Return [x, y] of the center of cell containing provided text 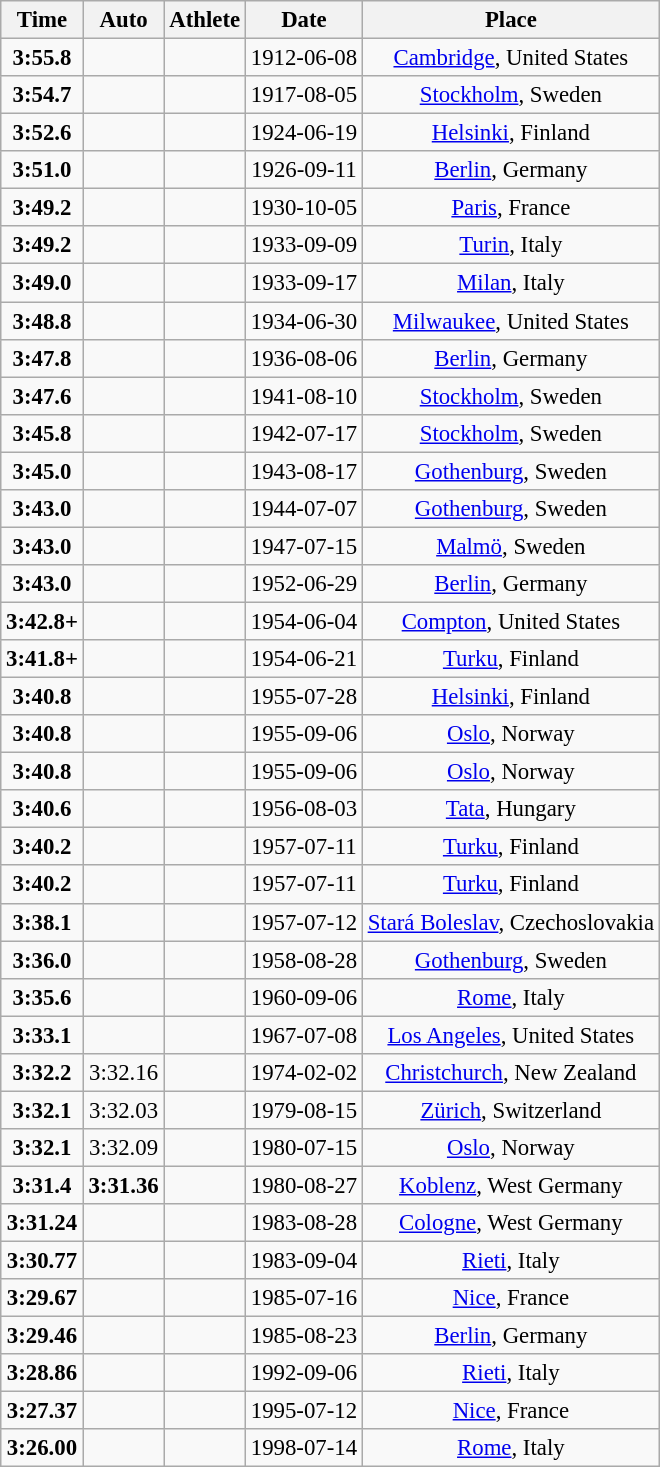
1980-08-27 [304, 1185]
3:31.36 [124, 1185]
3:47.6 [42, 396]
1930-10-05 [304, 208]
1933-09-17 [304, 283]
1936-08-06 [304, 358]
Los Angeles, United States [510, 1035]
Auto [124, 20]
1944-07-07 [304, 509]
Christchurch, New Zealand [510, 1073]
1967-07-08 [304, 1035]
3:30.77 [42, 1261]
Turin, Italy [510, 245]
Cambridge, United States [510, 58]
3:45.0 [42, 471]
Milan, Italy [510, 283]
1958-08-28 [304, 960]
1926-09-11 [304, 170]
3:28.86 [42, 1373]
3:31.24 [42, 1223]
3:38.1 [42, 922]
3:55.8 [42, 58]
Place [510, 20]
Rome, Italy [510, 997]
Milwaukee, United States [510, 321]
1954-06-04 [304, 621]
3:32.2 [42, 1073]
3:52.6 [42, 133]
Paris, France [510, 208]
1955-07-28 [304, 697]
3:41.8+ [42, 659]
1980-07-15 [304, 1148]
1979-08-15 [304, 1110]
3:29.46 [42, 1336]
Stará Boleslav, Czechoslovakia [510, 922]
3:31.4 [42, 1185]
3:47.8 [42, 358]
1952-06-29 [304, 584]
3:33.1 [42, 1035]
3:54.7 [42, 95]
1912-06-08 [304, 58]
1917-08-05 [304, 95]
Time [42, 20]
3:51.0 [42, 170]
1933-09-09 [304, 245]
1960-09-06 [304, 997]
1954-06-21 [304, 659]
Tata, Hungary [510, 809]
1985-08-23 [304, 1336]
1983-08-28 [304, 1223]
3:32.09 [124, 1148]
3:48.8 [42, 321]
1947-07-15 [304, 546]
3:35.6 [42, 997]
1957-07-12 [304, 922]
3:36.0 [42, 960]
1983-09-04 [304, 1261]
Date [304, 20]
3:27.37 [42, 1411]
3:49.0 [42, 283]
1941-08-10 [304, 396]
1985-07-16 [304, 1298]
Koblenz, West Germany [510, 1185]
3:29.67 [42, 1298]
Cologne, West Germany [510, 1223]
1956-08-03 [304, 809]
Malmö, Sweden [510, 546]
Zürich, Switzerland [510, 1110]
3:40.6 [42, 809]
3:32.03 [124, 1110]
3:42.8+ [42, 621]
1995-07-12 [304, 1411]
Compton, United States [510, 621]
Athlete [204, 20]
1974-02-02 [304, 1073]
1924-06-19 [304, 133]
1943-08-17 [304, 471]
3:45.8 [42, 433]
1992-09-06 [304, 1373]
1942-07-17 [304, 433]
1934-06-30 [304, 321]
3:32.16 [124, 1073]
